From the cell containing the given text, extract its center point as (x, y) coordinate. 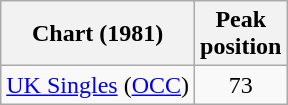
Chart (1981) (98, 34)
73 (241, 85)
UK Singles (OCC) (98, 85)
Peakposition (241, 34)
